For the text-containing cell, return its midpoint in (X, Y) coordinate format. 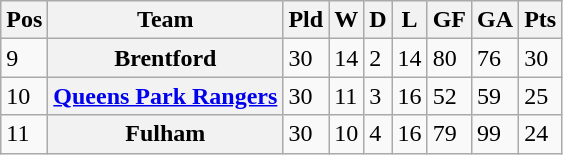
76 (496, 58)
4 (378, 134)
GA (496, 20)
3 (378, 96)
80 (449, 58)
D (378, 20)
Queens Park Rangers (166, 96)
Fulham (166, 134)
52 (449, 96)
99 (496, 134)
GF (449, 20)
Team (166, 20)
79 (449, 134)
L (410, 20)
Pos (24, 20)
25 (540, 96)
Pts (540, 20)
Brentford (166, 58)
9 (24, 58)
Pld (306, 20)
59 (496, 96)
2 (378, 58)
24 (540, 134)
W (346, 20)
